Detect which cell encompasses the target text, then output its (x, y) center coordinate. 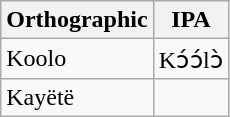
Kɔ́ɔ́lɔ̀ (191, 59)
Koolo (77, 59)
IPA (191, 20)
Orthographic (77, 20)
Kayëtë (77, 97)
